Output the (X, Y) coordinate of the center of the cell containing the given text.  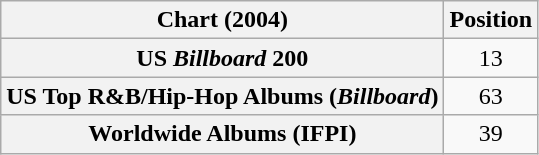
Position (491, 20)
Chart (2004) (222, 20)
Worldwide Albums (IFPI) (222, 134)
US Top R&B/Hip-Hop Albums (Billboard) (222, 96)
39 (491, 134)
US Billboard 200 (222, 58)
63 (491, 96)
13 (491, 58)
